Return the (X, Y) coordinate for the center point of the cell that contains the specified text.  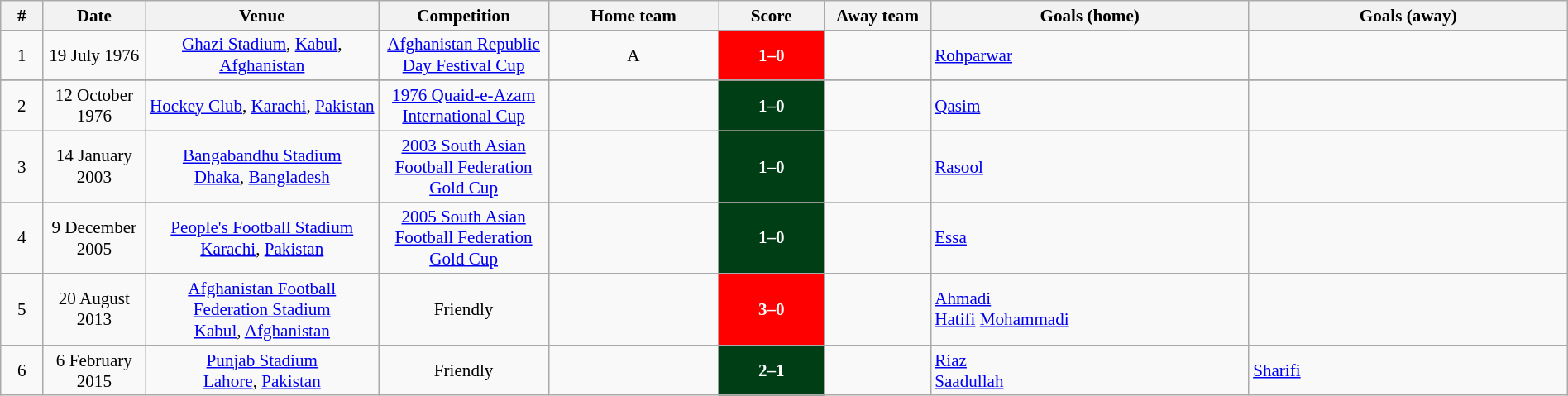
People's Football StadiumKarachi, Pakistan (262, 238)
Venue (262, 15)
2003 South Asian Football Federation Gold Cup (463, 166)
Qasim (1090, 106)
Hockey Club, Karachi, Pakistan (262, 106)
Home team (633, 15)
Score (772, 15)
1 (22, 55)
Bangabandhu StadiumDhaka, Bangladesh (262, 166)
14 January 2003 (94, 166)
6 February 2015 (94, 370)
A (633, 55)
Essa (1090, 238)
Competition (463, 15)
Ghazi Stadium, Kabul, Afghanistan (262, 55)
3 (22, 166)
5 (22, 309)
# (22, 15)
3–0 (772, 309)
20 August 2013 (94, 309)
2 (22, 106)
Riaz Saadullah (1090, 370)
Punjab StadiumLahore, Pakistan (262, 370)
19 July 1976 (94, 55)
9 December 2005 (94, 238)
Rohparwar (1090, 55)
Afghanistan Football Federation StadiumKabul, Afghanistan (262, 309)
Date (94, 15)
Sharifi (1408, 370)
Goals (away) (1408, 15)
2005 South Asian Football Federation Gold Cup (463, 238)
2–1 (772, 370)
Goals (home) (1090, 15)
Ahmadi Hatifi Mohammadi (1090, 309)
4 (22, 238)
1976 Quaid-e-Azam International Cup (463, 106)
Afghanistan Republic Day Festival Cup (463, 55)
Away team (877, 15)
12 October 1976 (94, 106)
6 (22, 370)
Rasool (1090, 166)
